Locate the cell with the specified text and output its (x, y) center coordinate. 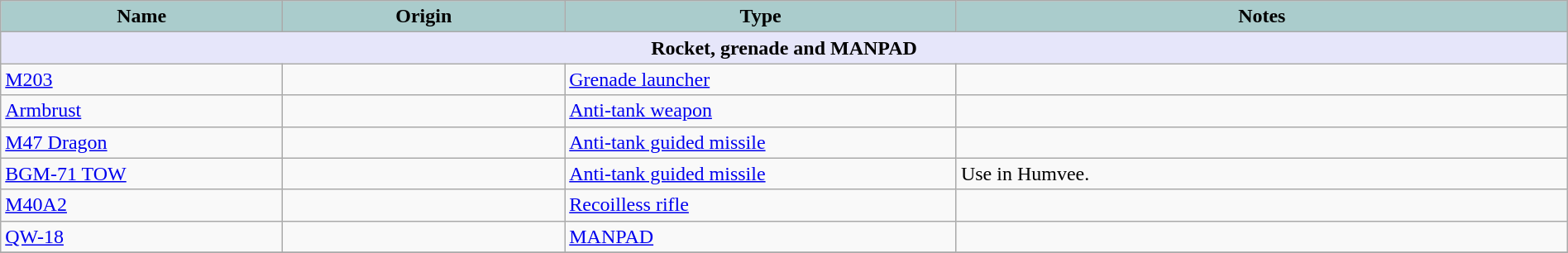
M40A2 (142, 205)
Anti-tank weapon (761, 111)
Rocket, grenade and MANPAD (784, 48)
BGM-71 TOW (142, 174)
Origin (423, 17)
M203 (142, 79)
M47 Dragon (142, 142)
Use in Humvee. (1262, 174)
Grenade launcher (761, 79)
MANPAD (761, 236)
Notes (1262, 17)
Name (142, 17)
QW-18 (142, 236)
Recoilless rifle (761, 205)
Armbrust (142, 111)
Type (761, 17)
